Detect which cell encompasses the target text, then output its [X, Y] center coordinate. 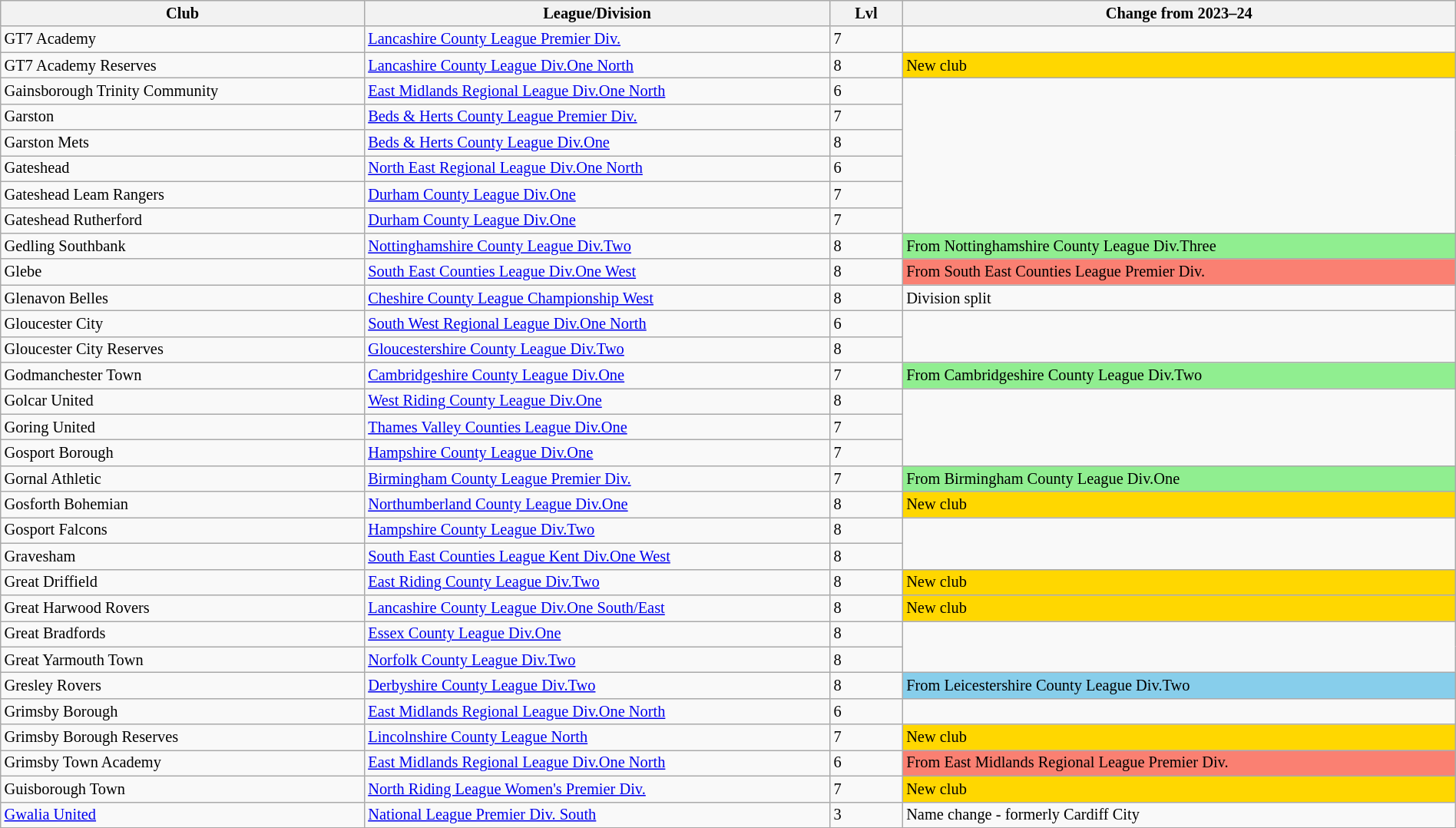
Lancashire County League Premier Div. [597, 39]
From Birmingham County League Div.One [1179, 479]
Norfolk County League Div.Two [597, 660]
South East Counties League Kent Div.One West [597, 556]
Lancashire County League Div.One South/East [597, 608]
Gedling Southbank [183, 246]
Lancashire County League Div.One North [597, 65]
Gosforth Bohemian [183, 505]
Gainsborough Trinity Community [183, 91]
Essex County League Div.One [597, 634]
North East Regional League Div.One North [597, 168]
Gloucester City [183, 323]
Gravesham [183, 556]
North Riding League Women's Premier Div. [597, 789]
East Riding County League Div.Two [597, 582]
Beds & Herts County League Premier Div. [597, 117]
From Cambridgeshire County League Div.Two [1179, 376]
Great Harwood Rovers [183, 608]
National League Premier Div. South [597, 815]
Gateshead Rutherford [183, 220]
Hampshire County League Div.Two [597, 530]
West Riding County League Div.One [597, 401]
3 [866, 815]
South East Counties League Div.One West [597, 272]
From Nottinghamshire County League Div.Three [1179, 246]
Golcar United [183, 401]
Great Bradfords [183, 634]
Gateshead [183, 168]
Glenavon Belles [183, 298]
South West Regional League Div.One North [597, 323]
Gosport Borough [183, 452]
Goring United [183, 427]
Northumberland County League Div.One [597, 505]
From East Midlands Regional League Premier Div. [1179, 763]
Gosport Falcons [183, 530]
Nottinghamshire County League Div.Two [597, 246]
Beds & Herts County League Div.One [597, 143]
Godmanchester Town [183, 376]
Gwalia United [183, 815]
Gornal Athletic [183, 479]
Grimsby Borough [183, 711]
Lincolnshire County League North [597, 737]
Cheshire County League Championship West [597, 298]
Gateshead Leam Rangers [183, 194]
Change from 2023–24 [1179, 13]
Lvl [866, 13]
Guisborough Town [183, 789]
Garston Mets [183, 143]
Gresley Rovers [183, 685]
Gloucester City Reserves [183, 349]
Grimsby Borough Reserves [183, 737]
League/Division [597, 13]
Great Driffield [183, 582]
GT7 Academy [183, 39]
Gloucestershire County League Div.Two [597, 349]
Birmingham County League Premier Div. [597, 479]
Division split [1179, 298]
Thames Valley Counties League Div.One [597, 427]
Hampshire County League Div.One [597, 452]
Glebe [183, 272]
Derbyshire County League Div.Two [597, 685]
Name change - formerly Cardiff City [1179, 815]
Grimsby Town Academy [183, 763]
From South East Counties League Premier Div. [1179, 272]
Great Yarmouth Town [183, 660]
From Leicestershire County League Div.Two [1179, 685]
Club [183, 13]
GT7 Academy Reserves [183, 65]
Cambridgeshire County League Div.One [597, 376]
Garston [183, 117]
